Extract the [x, y] coordinate from the center of the cell holding the provided text.  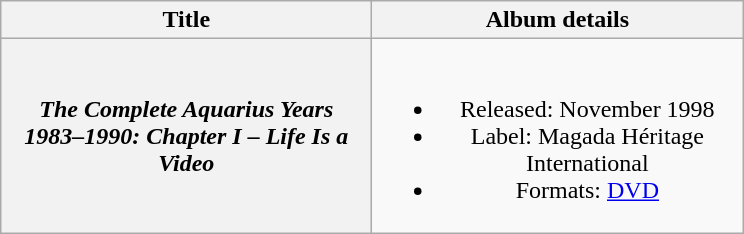
Released: November 1998Label: Magada Héritage InternationalFormats: DVD [558, 136]
Album details [558, 20]
Title [186, 20]
The Complete Aquarius Years 1983–1990: Chapter I – Life Is a Video [186, 136]
